Find where the given text appears and provide that cell's center as [X, Y] coordinate. 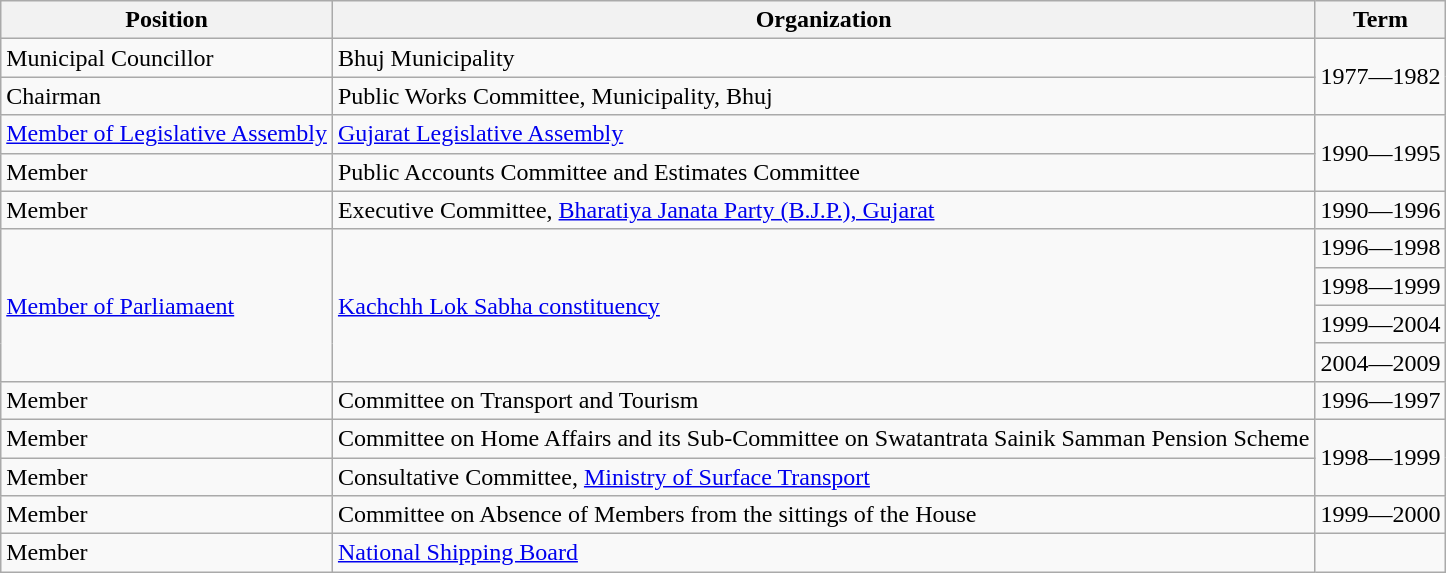
Organization [823, 20]
National Shipping Board [823, 553]
Consultative Committee, Ministry of Surface Transport [823, 477]
1996—1997 [1380, 400]
Position [167, 20]
Chairman [167, 96]
Committee on Home Affairs and its Sub-Committee on Swatantrata Sainik Samman Pension Scheme [823, 438]
Kachchh Lok Sabha constituency [823, 305]
2004—2009 [1380, 362]
1996—1998 [1380, 248]
Term [1380, 20]
Municipal Councillor [167, 58]
1999—2004 [1380, 324]
Committee on Transport and Tourism [823, 400]
Committee on Absence of Members from the sittings of the House [823, 515]
Bhuj Municipality [823, 58]
1977—1982 [1380, 77]
1999—2000 [1380, 515]
Member of Legislative Assembly [167, 134]
Public Works Committee, Municipality, Bhuj [823, 96]
Member of Parliamaent [167, 305]
Gujarat Legislative Assembly [823, 134]
Public Accounts Committee and Estimates Committee [823, 172]
1990—1995 [1380, 153]
1990—1996 [1380, 210]
Executive Committee, Bharatiya Janata Party (B.J.P.), Gujarat [823, 210]
